For the text-containing cell, return its midpoint in (X, Y) coordinate format. 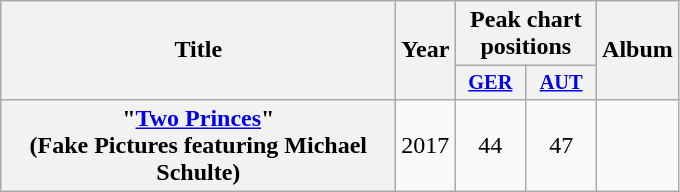
44 (490, 145)
47 (562, 145)
2017 (426, 145)
Title (198, 50)
GER (490, 83)
AUT (562, 83)
"Two Princes"(Fake Pictures featuring Michael Schulte) (198, 145)
Year (426, 50)
Peak chart positions (526, 34)
Album (638, 50)
